Output the [x, y] coordinate of the center of the cell containing the given text.  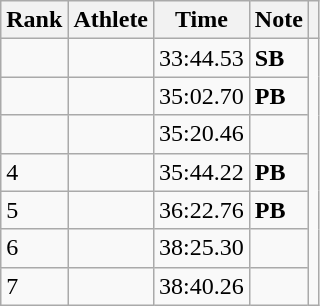
38:40.26 [202, 286]
SB [278, 58]
Athlete [111, 20]
5 [34, 210]
35:44.22 [202, 172]
38:25.30 [202, 248]
Time [202, 20]
36:22.76 [202, 210]
35:02.70 [202, 96]
35:20.46 [202, 134]
Note [278, 20]
7 [34, 286]
4 [34, 172]
Rank [34, 20]
6 [34, 248]
33:44.53 [202, 58]
